Scan for the cell matching the given text and deliver its (x, y) coordinate at center. 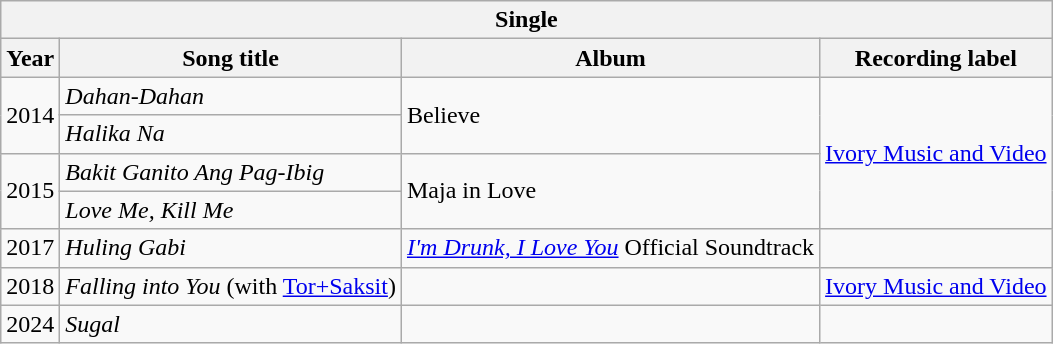
Album (610, 58)
Halika Na (231, 134)
Dahan-Dahan (231, 96)
Falling into You (with Tor+Saksit) (231, 286)
2024 (30, 324)
Sugal (231, 324)
2014 (30, 115)
Year (30, 58)
Love Me, Kill Me (231, 210)
Recording label (936, 58)
I'm Drunk, I Love You Official Soundtrack (610, 248)
2015 (30, 191)
Maja in Love (610, 191)
Song title (231, 58)
Bakit Ganito Ang Pag-Ibig (231, 172)
2017 (30, 248)
Single (526, 20)
2018 (30, 286)
Believe (610, 115)
Huling Gabi (231, 248)
